Pinpoint the cell where the given text exists, returning its (x, y) midpoint coordinate. 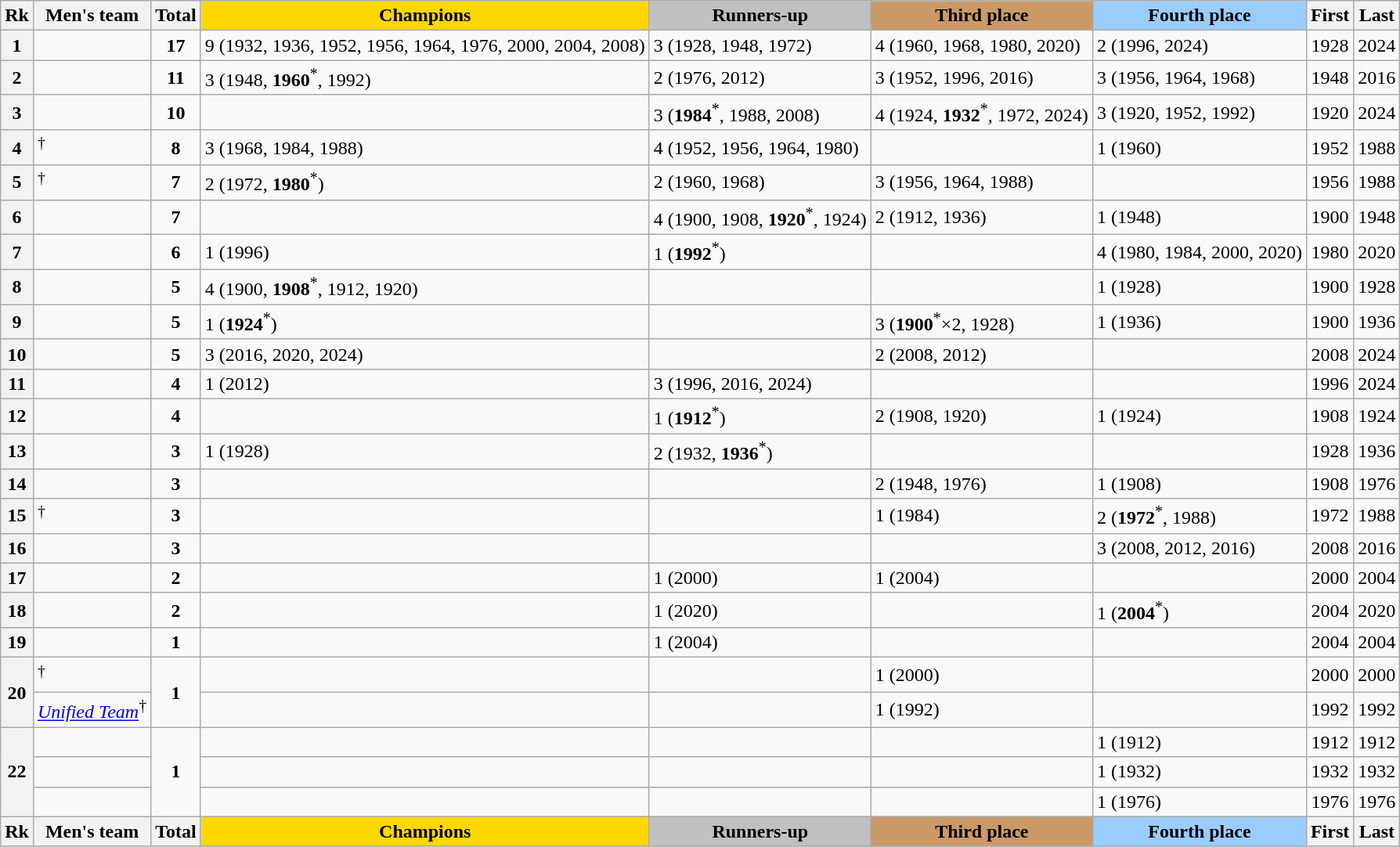
1 (1984) (982, 517)
3 (1900*×2, 1928) (982, 323)
9 (1932, 1936, 1952, 1956, 1964, 1976, 2000, 2004, 2008) (424, 45)
2 (1932, 1936*) (760, 451)
1 (1912*) (760, 416)
2 (1948, 1976) (982, 484)
9 (17, 323)
12 (17, 416)
1996 (1330, 384)
16 (17, 548)
4 (1900, 1908*, 1912, 1920) (424, 287)
3 (1956, 1964, 1968) (1200, 78)
1 (1912) (1200, 742)
2 (1996, 2024) (1200, 45)
13 (17, 451)
2 (1972*, 1988) (1200, 517)
2 (2008, 2012) (982, 354)
1 (2012) (424, 384)
1972 (1330, 517)
2 (1960, 1968) (760, 183)
1 (2004*) (1200, 611)
22 (17, 772)
20 (17, 692)
3 (1984*, 1988, 2008) (760, 113)
3 (1956, 1964, 1988) (982, 183)
4 (1900, 1908, 1920*, 1924) (760, 218)
1 (1992) (982, 709)
3 (1952, 1996, 2016) (982, 78)
1956 (1330, 183)
1952 (1330, 147)
3 (1996, 2016, 2024) (760, 384)
1924 (1377, 416)
1920 (1330, 113)
1 (1924*) (424, 323)
1 (1996) (424, 252)
2 (1908, 1920) (982, 416)
1 (1932) (1200, 772)
14 (17, 484)
3 (2016, 2020, 2024) (424, 354)
1980 (1330, 252)
18 (17, 611)
3 (1948, 1960*, 1992) (424, 78)
4 (1960, 1968, 1980, 2020) (982, 45)
1 (1948) (1200, 218)
2 (1912, 1936) (982, 218)
3 (1920, 1952, 1992) (1200, 113)
1 (1908) (1200, 484)
19 (17, 643)
3 (1928, 1948, 1972) (760, 45)
1 (1924) (1200, 416)
1 (1976) (1200, 802)
15 (17, 517)
1 (2020) (760, 611)
2 (1972, 1980*) (424, 183)
4 (1924, 1932*, 1972, 2024) (982, 113)
4 (1952, 1956, 1964, 1980) (760, 147)
3 (2008, 2012, 2016) (1200, 548)
3 (1968, 1984, 1988) (424, 147)
1 (1960) (1200, 147)
Unified Team† (92, 709)
2 (1976, 2012) (760, 78)
4 (1980, 1984, 2000, 2020) (1200, 252)
1 (1936) (1200, 323)
1 (1992*) (760, 252)
